From the cell containing the given text, extract its center point as [x, y] coordinate. 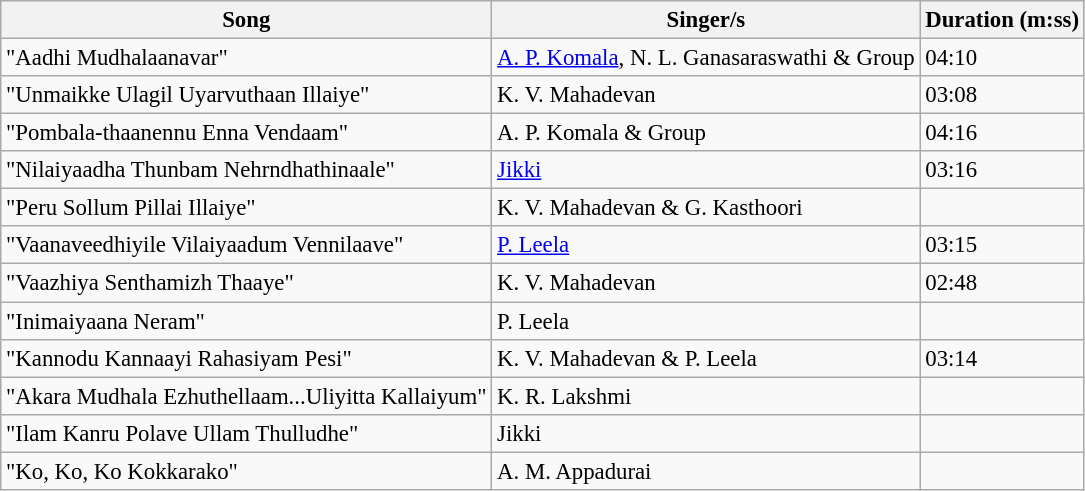
K. V. Mahadevan & G. Kasthoori [706, 208]
"Pombala-thaanennu Enna Vendaam" [246, 133]
Song [246, 20]
04:16 [1002, 133]
"Vaazhiya Senthamizh Thaaye" [246, 283]
"Vaanaveedhiyile Vilaiyaadum Vennilaave" [246, 245]
"Inimaiyaana Neram" [246, 321]
Duration (m:ss) [1002, 20]
"Ilam Kanru Polave Ullam Thulludhe" [246, 433]
A. P. Komala & Group [706, 133]
"Ko, Ko, Ko Kokkarako" [246, 471]
Singer/s [706, 20]
"Akara Mudhala Ezhuthellaam...Uliyitta Kallaiyum" [246, 396]
04:10 [1002, 58]
"Unmaikke Ulagil Uyarvuthaan Illaiye" [246, 95]
03:08 [1002, 95]
"Kannodu Kannaayi Rahasiyam Pesi" [246, 358]
"Nilaiyaadha Thunbam Nehrndhathinaale" [246, 170]
A. M. Appadurai [706, 471]
03:15 [1002, 245]
03:16 [1002, 170]
K. V. Mahadevan & P. Leela [706, 358]
03:14 [1002, 358]
"Peru Sollum Pillai Illaiye" [246, 208]
"Aadhi Mudhalaanavar" [246, 58]
K. R. Lakshmi [706, 396]
A. P. Komala, N. L. Ganasaraswathi & Group [706, 58]
02:48 [1002, 283]
